For the text-containing cell, return its midpoint in (X, Y) coordinate format. 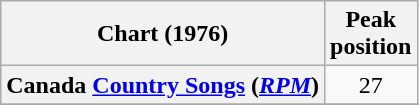
Peakposition (371, 34)
Chart (1976) (163, 34)
27 (371, 85)
Canada Country Songs (RPM) (163, 85)
